Extract the (X, Y) coordinate from the center of the cell holding the provided text.  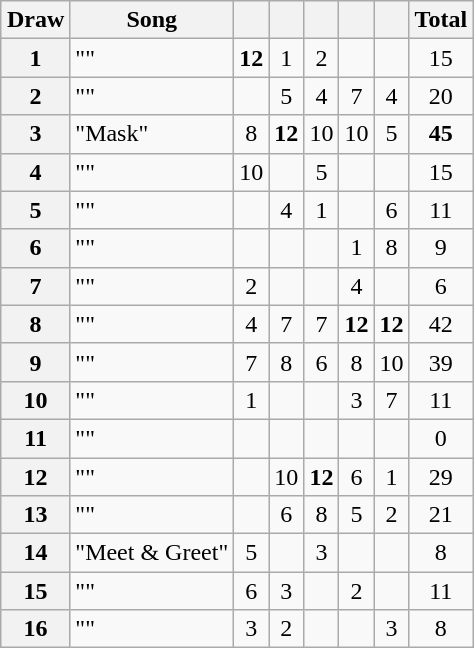
"Mask" (152, 134)
20 (441, 96)
45 (441, 134)
Total (441, 20)
42 (441, 324)
Song (152, 20)
39 (441, 362)
21 (441, 515)
14 (35, 553)
29 (441, 477)
"Meet & Greet" (152, 553)
0 (441, 438)
13 (35, 515)
Draw (35, 20)
16 (35, 629)
